Return (x, y) of the center of cell containing provided text 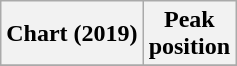
Peak position (189, 34)
Chart (2019) (72, 34)
